Search for the cell housing the specified text and yield its (X, Y) center coordinate. 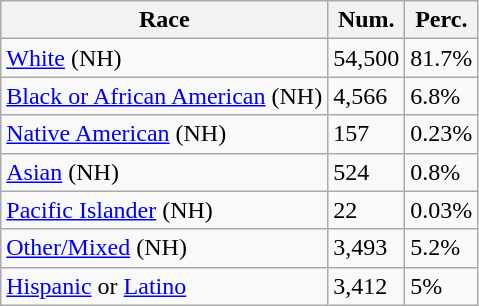
Num. (366, 20)
0.23% (442, 134)
Hispanic or Latino (164, 286)
3,412 (366, 286)
4,566 (366, 96)
Native American (NH) (164, 134)
5% (442, 286)
Asian (NH) (164, 172)
Perc. (442, 20)
Pacific Islander (NH) (164, 210)
54,500 (366, 58)
Black or African American (NH) (164, 96)
Race (164, 20)
157 (366, 134)
3,493 (366, 248)
Other/Mixed (NH) (164, 248)
22 (366, 210)
5.2% (442, 248)
81.7% (442, 58)
0.8% (442, 172)
White (NH) (164, 58)
524 (366, 172)
0.03% (442, 210)
6.8% (442, 96)
